Extract the (x, y) coordinate from the center of the cell holding the provided text.  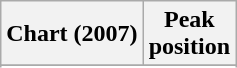
Peakposition (189, 34)
Chart (2007) (72, 34)
